Scan for the cell matching the given text and deliver its (X, Y) coordinate at center. 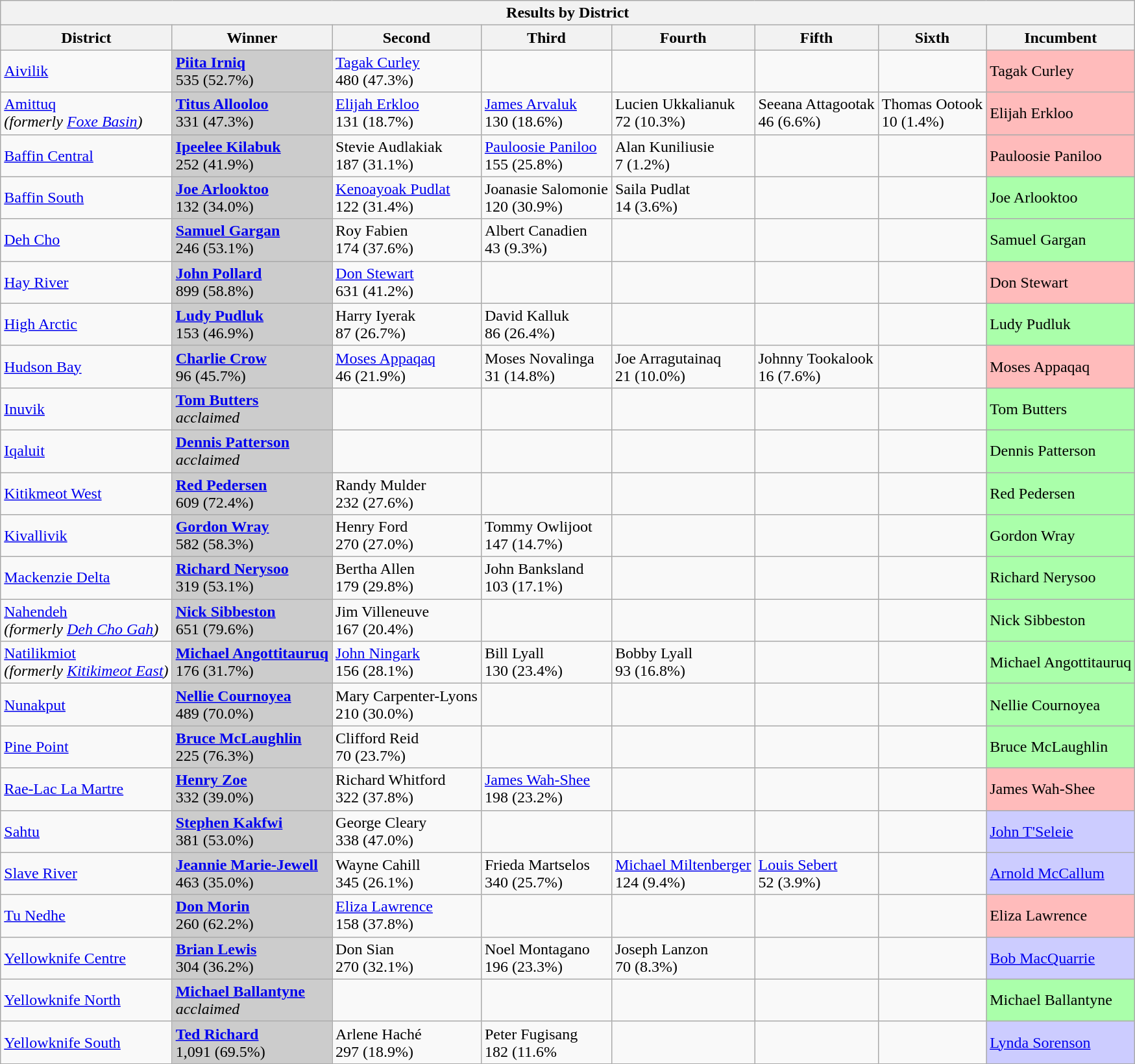
James Wah-Shee (1060, 789)
Pauloosie Paniloo155 (25.8%) (546, 156)
Saila Pudlat14 (3.6%) (683, 197)
Baffin Central (86, 156)
Richard Nerysoo (1060, 578)
Red Pedersen609 (72.4%) (252, 493)
Tom Butters (1060, 409)
Ludy Pudluk (1060, 325)
Henry Ford270 (27.0%) (407, 536)
Henry Zoe332 (39.0%) (252, 789)
Piita Irniq535 (52.7%) (252, 71)
Joseph Lanzon70 (8.3%) (683, 958)
Jim Villeneuve167 (20.4%) (407, 621)
Joe Arragutainaq21 (10.0%) (683, 366)
Nick Sibbeston (1060, 621)
Slave River (86, 874)
Yellowknife South (86, 1043)
Inuvik (86, 409)
Titus Allooloo331 (47.3%) (252, 113)
Bob MacQuarrie (1060, 958)
Tagak Curley (1060, 71)
Don Sian270 (32.1%) (407, 958)
Albert Canadien43 (9.3%) (546, 240)
Brian Lewis304 (36.2%) (252, 958)
Ipeelee Kilabuk252 (41.9%) (252, 156)
Baffin South (86, 197)
Richard Nerysoo319 (53.1%) (252, 578)
Fifth (816, 38)
Red Pedersen (1060, 493)
Joanasie Salomonie120 (30.9%) (546, 197)
Nellie Cournoyea489 (70.0%) (252, 705)
Louis Sebert52 (3.9%) (816, 874)
Johnny Tookalook16 (7.6%) (816, 366)
Roy Fabien174 (37.6%) (407, 240)
Don Stewart (1060, 282)
Mary Carpenter-Lyons210 (30.0%) (407, 705)
Peter Fugisang182 (11.6% (546, 1043)
James Wah-Shee198 (23.2%) (546, 789)
Michael Ballantyne (1060, 1000)
Nahendeh(formerly Deh Cho Gah) (86, 621)
District (86, 38)
John T'Seleie (1060, 831)
Results by District (568, 13)
Ludy Pudluk153 (46.9%) (252, 325)
Fourth (683, 38)
Moses Novalinga31 (14.8%) (546, 366)
Winner (252, 38)
Tagak Curley480 (47.3%) (407, 71)
Iqaluit (86, 451)
Tommy Owlijoot147 (14.7%) (546, 536)
Bill Lyall130 (23.4%) (546, 662)
Tom Buttersacclaimed (252, 409)
Nick Sibbeston651 (79.6%) (252, 621)
George Cleary338 (47.0%) (407, 831)
Don Morin260 (62.2%) (252, 915)
Third (546, 38)
Gordon Wray (1060, 536)
John Pollard899 (58.8%) (252, 282)
Mackenzie Delta (86, 578)
Wayne Cahill345 (26.1%) (407, 874)
Amittuq(formerly Foxe Basin) (86, 113)
Natilikmiot(formerly Kitikimeot East) (86, 662)
Elijah Erkloo131 (18.7%) (407, 113)
Dennis Pattersonacclaimed (252, 451)
John Banksland103 (17.1%) (546, 578)
Bobby Lyall93 (16.8%) (683, 662)
High Arctic (86, 325)
Michael Ballantyneacclaimed (252, 1000)
Moses Appaqaq46 (21.9%) (407, 366)
Bruce McLaughlin225 (76.3%) (252, 747)
Jeannie Marie-Jewell463 (35.0%) (252, 874)
David Kalluk86 (26.4%) (546, 325)
Kitikmeot West (86, 493)
Bruce McLaughlin (1060, 747)
Arnold McCallum (1060, 874)
Sixth (932, 38)
Alan Kuniliusie7 (1.2%) (683, 156)
Aivilik (86, 71)
Randy Mulder232 (27.6%) (407, 493)
Charlie Crow96 (45.7%) (252, 366)
Arlene Haché297 (18.9%) (407, 1043)
Eliza Lawrence (1060, 915)
Samuel Gargan (1060, 240)
Frieda Martselos340 (25.7%) (546, 874)
Seeana Attagootak46 (6.6%) (816, 113)
Noel Montagano196 (23.3%) (546, 958)
Clifford Reid70 (23.7%) (407, 747)
Stevie Audlakiak187 (31.1%) (407, 156)
Pauloosie Paniloo (1060, 156)
Joe Arlooktoo (1060, 197)
Lucien Ukkalianuk72 (10.3%) (683, 113)
Don Stewart631 (41.2%) (407, 282)
Moses Appaqaq (1060, 366)
Michael Angottitauruq (1060, 662)
Gordon Wray582 (58.3%) (252, 536)
Michael Miltenberger124 (9.4%) (683, 874)
Hay River (86, 282)
Kenoayoak Pudlat122 (31.4%) (407, 197)
Joe Arlooktoo132 (34.0%) (252, 197)
Eliza Lawrence158 (37.8%) (407, 915)
Incumbent (1060, 38)
Harry Iyerak87 (26.7%) (407, 325)
Second (407, 38)
John Ningark156 (28.1%) (407, 662)
Rae-Lac La Martre (86, 789)
Ted Richard1,091 (69.5%) (252, 1043)
Tu Nedhe (86, 915)
Kivallivik (86, 536)
Elijah Erkloo (1060, 113)
Stephen Kakfwi381 (53.0%) (252, 831)
Nunakput (86, 705)
Lynda Sorenson (1060, 1043)
Michael Angottitauruq176 (31.7%) (252, 662)
Sahtu (86, 831)
Yellowknife Centre (86, 958)
Deh Cho (86, 240)
James Arvaluk130 (18.6%) (546, 113)
Nellie Cournoyea (1060, 705)
Hudson Bay (86, 366)
Richard Whitford322 (37.8%) (407, 789)
Thomas Ootook10 (1.4%) (932, 113)
Dennis Patterson (1060, 451)
Bertha Allen179 (29.8%) (407, 578)
Yellowknife North (86, 1000)
Samuel Gargan246 (53.1%) (252, 240)
Pine Point (86, 747)
